For the text-containing cell, return its midpoint in (x, y) coordinate format. 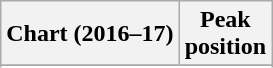
Peakposition (225, 34)
Chart (2016–17) (90, 34)
